Determine the [x, y] coordinate at the center of the cell enclosing the given text.  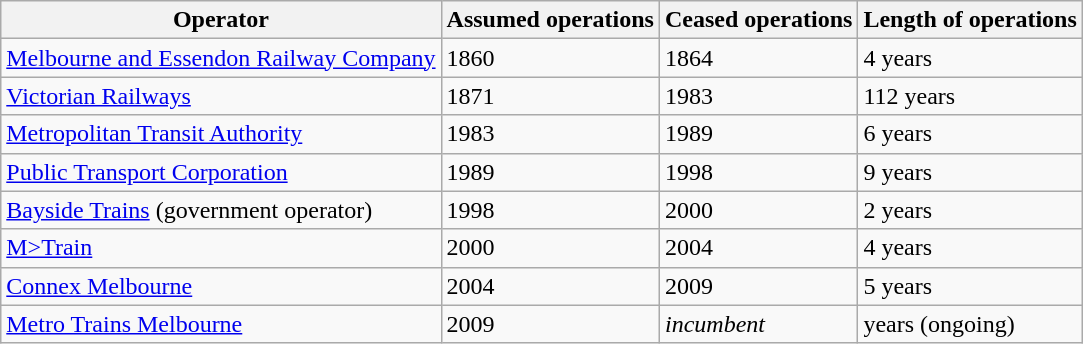
Melbourne and Essendon Railway Company [221, 58]
2 years [970, 210]
Length of operations [970, 20]
1871 [550, 96]
years (ongoing) [970, 324]
6 years [970, 134]
5 years [970, 286]
M>Train [221, 248]
incumbent [758, 324]
Public Transport Corporation [221, 172]
Bayside Trains (government operator) [221, 210]
Assumed operations [550, 20]
9 years [970, 172]
1864 [758, 58]
112 years [970, 96]
1860 [550, 58]
Operator [221, 20]
Ceased operations [758, 20]
Connex Melbourne [221, 286]
Metropolitan Transit Authority [221, 134]
Metro Trains Melbourne [221, 324]
Victorian Railways [221, 96]
